Locate the cell with the specified text and output its (x, y) center coordinate. 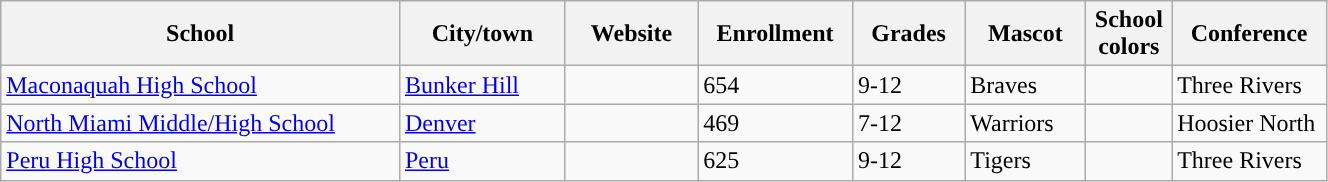
School (200, 34)
7-12 (908, 123)
Maconaquah High School (200, 85)
Warriors (1026, 123)
School colors (1129, 34)
North Miami Middle/High School (200, 123)
Peru (482, 161)
Conference (1250, 34)
Bunker Hill (482, 85)
Denver (482, 123)
Hoosier North (1250, 123)
City/town (482, 34)
625 (776, 161)
Mascot (1026, 34)
Website (631, 34)
Braves (1026, 85)
654 (776, 85)
Peru High School (200, 161)
Tigers (1026, 161)
469 (776, 123)
Grades (908, 34)
Enrollment (776, 34)
